Detect which cell encompasses the target text, then output its (x, y) center coordinate. 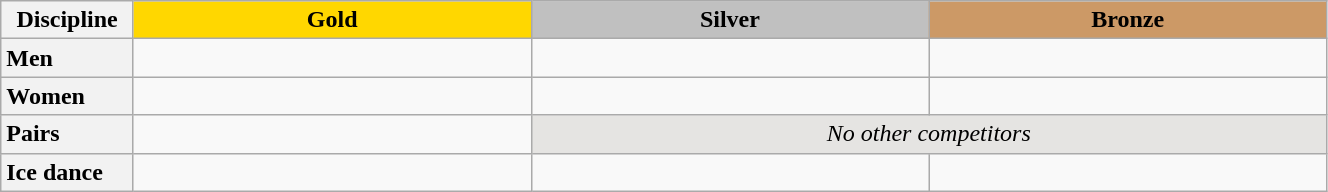
Silver (730, 20)
Bronze (1128, 20)
Discipline (68, 20)
Ice dance (68, 172)
Men (68, 58)
No other competitors (928, 134)
Gold (332, 20)
Pairs (68, 134)
Women (68, 96)
